Output the (X, Y) coordinate of the center of the cell containing the given text.  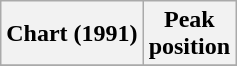
Peakposition (189, 34)
Chart (1991) (72, 34)
